From the cell containing the given text, extract its center point as [X, Y] coordinate. 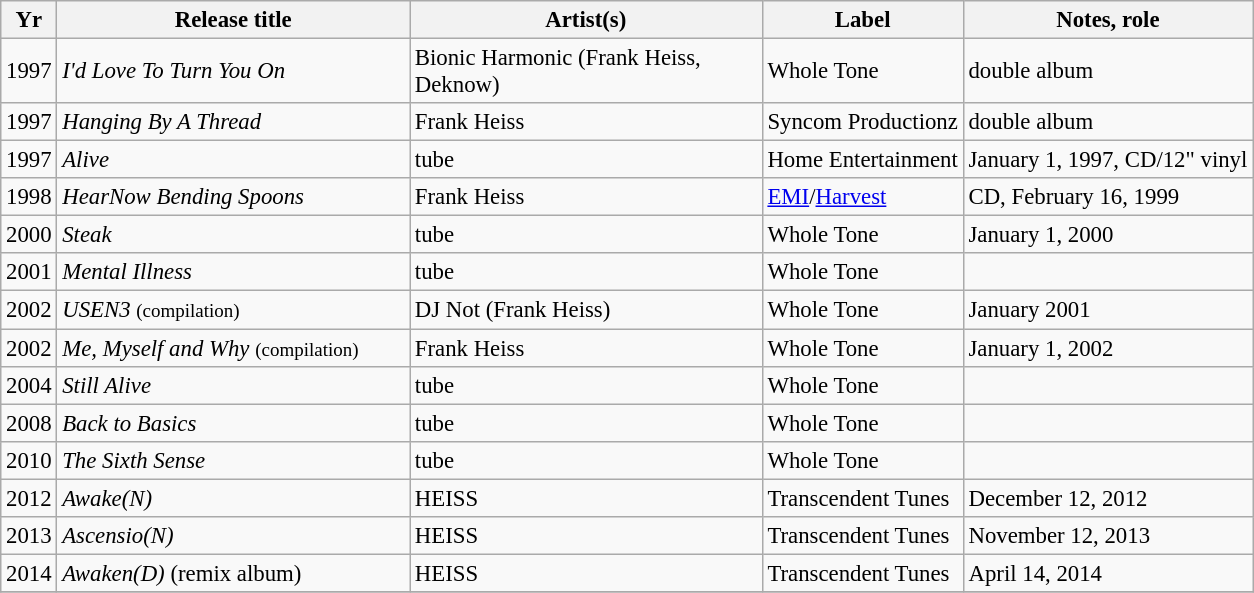
USEN3 (compilation) [234, 310]
2012 [29, 498]
January 1, 2002 [1108, 348]
Awaken(D) (remix album) [234, 573]
Label [862, 20]
Yr [29, 20]
Artist(s) [586, 20]
Bionic Harmonic (Frank Heiss, Deknow) [586, 72]
December 12, 2012 [1108, 498]
January 1, 1997, CD/12" vinyl [1108, 160]
DJ Not (Frank Heiss) [586, 310]
Hanging By A Thread [234, 122]
Home Entertainment [862, 160]
2014 [29, 573]
Mental Illness [234, 273]
HearNow Bending Spoons [234, 197]
January 2001 [1108, 310]
2001 [29, 273]
2004 [29, 385]
The Sixth Sense [234, 460]
EMI/Harvest [862, 197]
Syncom Productionz [862, 122]
Alive [234, 160]
CD, February 16, 1999 [1108, 197]
Steak [234, 235]
1998 [29, 197]
April 14, 2014 [1108, 573]
Ascensio(N) [234, 536]
2008 [29, 423]
Notes, role [1108, 20]
Still Alive [234, 385]
Release title [234, 20]
I'd Love To Turn You On [234, 72]
2013 [29, 536]
2000 [29, 235]
November 12, 2013 [1108, 536]
Awake(N) [234, 498]
January 1, 2000 [1108, 235]
Me, Myself and Why (compilation) [234, 348]
2010 [29, 460]
Back to Basics [234, 423]
